Identify which cell holds the provided text, then report its (x, y) central coordinate. 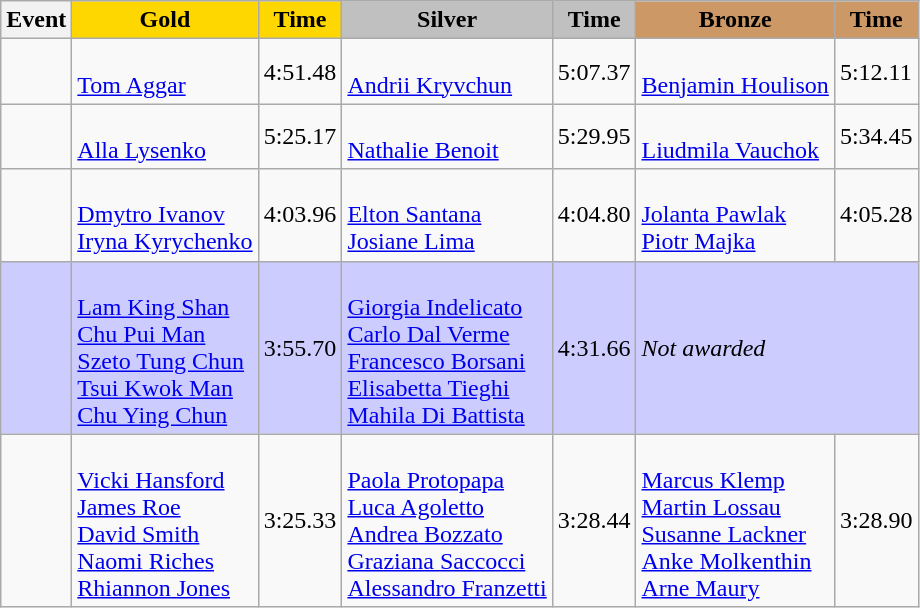
4:05.28 (876, 215)
3:28.90 (876, 520)
3:28.44 (594, 520)
Lam King ShanChu Pui ManSzeto Tung ChunTsui Kwok ManChu Ying Chun (165, 348)
Gold (165, 20)
4:31.66 (594, 348)
Silver (447, 20)
4:51.48 (300, 72)
4:04.80 (594, 215)
Andrii Kryvchun (447, 72)
Elton SantanaJosiane Lima (447, 215)
Jolanta PawlakPiotr Majka (735, 215)
Tom Aggar (165, 72)
Nathalie Benoit (447, 136)
Marcus KlempMartin LossauSusanne LacknerAnke MolkenthinArne Maury (735, 520)
Event (36, 20)
Giorgia IndelicatoCarlo Dal VermeFrancesco BorsaniElisabetta TieghiMahila Di Battista (447, 348)
Paola ProtopapaLuca AgolettoAndrea BozzatoGraziana SaccocciAlessandro Franzetti (447, 520)
5:29.95 (594, 136)
5:25.17 (300, 136)
3:25.33 (300, 520)
Benjamin Houlison (735, 72)
5:34.45 (876, 136)
Vicki HansfordJames RoeDavid SmithNaomi RichesRhiannon Jones (165, 520)
Liudmila Vauchok (735, 136)
4:03.96 (300, 215)
Not awarded (777, 348)
Bronze (735, 20)
Alla Lysenko (165, 136)
5:07.37 (594, 72)
5:12.11 (876, 72)
Dmytro IvanovIryna Kyrychenko (165, 215)
3:55.70 (300, 348)
